Locate the cell with the specified text and output its [X, Y] center coordinate. 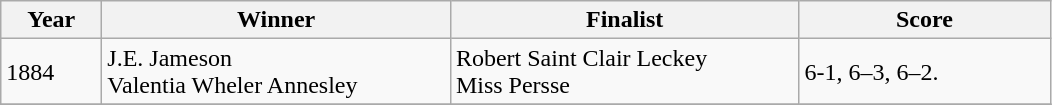
Robert Saint Clair Leckey Miss Persse [624, 72]
6-1, 6–3, 6–2. [924, 72]
1884 [52, 72]
Score [924, 20]
Finalist [624, 20]
Winner [276, 20]
J.E. Jameson Valentia Wheler Annesley [276, 72]
Year [52, 20]
